Provide the (x, y) coordinate of the cell's center where the given text is located.  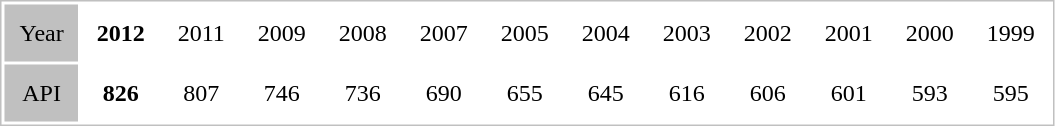
2001 (849, 32)
2002 (768, 32)
2000 (930, 32)
655 (525, 92)
606 (768, 92)
2004 (606, 32)
645 (606, 92)
API (41, 92)
2008 (363, 32)
Year (41, 32)
826 (121, 92)
616 (687, 92)
2005 (525, 32)
2007 (444, 32)
2009 (282, 32)
746 (282, 92)
593 (930, 92)
690 (444, 92)
595 (1011, 92)
1999 (1011, 32)
736 (363, 92)
2012 (121, 32)
807 (202, 92)
2003 (687, 32)
601 (849, 92)
2011 (202, 32)
